Search for the cell housing the specified text and yield its [x, y] center coordinate. 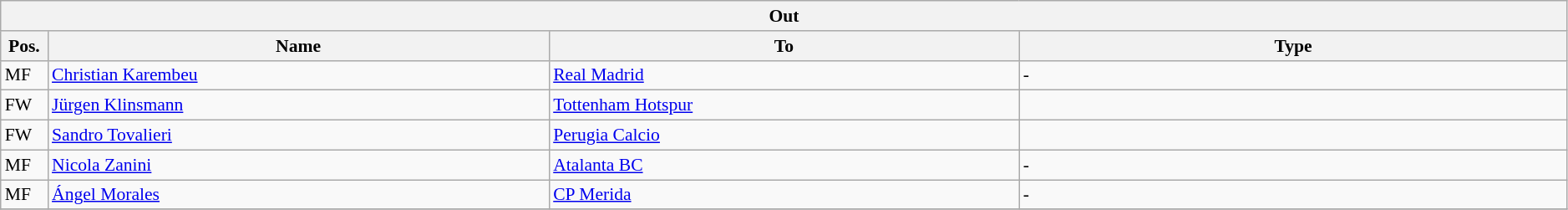
Out [784, 16]
Real Madrid [784, 75]
Nicola Zanini [298, 165]
Ángel Morales [298, 195]
CP Merida [784, 195]
Atalanta BC [784, 165]
Pos. [24, 46]
Type [1293, 46]
Name [298, 46]
Sandro Tovalieri [298, 136]
Perugia Calcio [784, 136]
Jürgen Klinsmann [298, 105]
Christian Karembeu [298, 75]
Tottenham Hotspur [784, 105]
To [784, 46]
